Output the [x, y] coordinate of the center of the cell containing the given text.  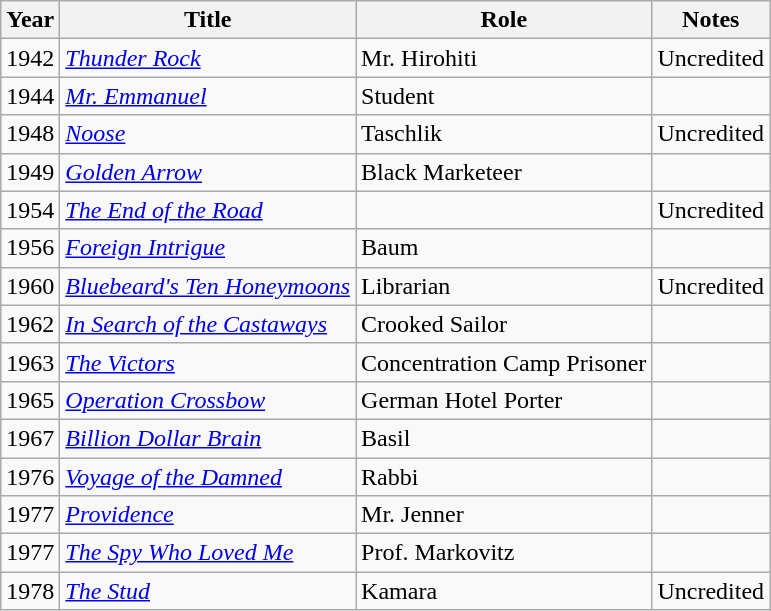
Providence [208, 515]
Notes [711, 20]
1967 [30, 438]
The Victors [208, 362]
1944 [30, 96]
1963 [30, 362]
1956 [30, 248]
Taschlik [504, 134]
Baum [504, 248]
Prof. Markovitz [504, 553]
1960 [30, 286]
Black Marketeer [504, 172]
Foreign Intrigue [208, 248]
1962 [30, 324]
The Stud [208, 591]
Concentration Camp Prisoner [504, 362]
Bluebeard's Ten Honeymoons [208, 286]
1942 [30, 58]
Voyage of the Damned [208, 477]
Billion Dollar Brain [208, 438]
1976 [30, 477]
Golden Arrow [208, 172]
Title [208, 20]
Basil [504, 438]
Year [30, 20]
The End of the Road [208, 210]
Thunder Rock [208, 58]
Kamara [504, 591]
Crooked Sailor [504, 324]
In Search of the Castaways [208, 324]
Mr. Jenner [504, 515]
1965 [30, 400]
Mr. Emmanuel [208, 96]
Mr. Hirohiti [504, 58]
Noose [208, 134]
Rabbi [504, 477]
1978 [30, 591]
1949 [30, 172]
Operation Crossbow [208, 400]
German Hotel Porter [504, 400]
The Spy Who Loved Me [208, 553]
1948 [30, 134]
Role [504, 20]
1954 [30, 210]
Student [504, 96]
Librarian [504, 286]
